Find where the given text appears and provide that cell's center as (X, Y) coordinate. 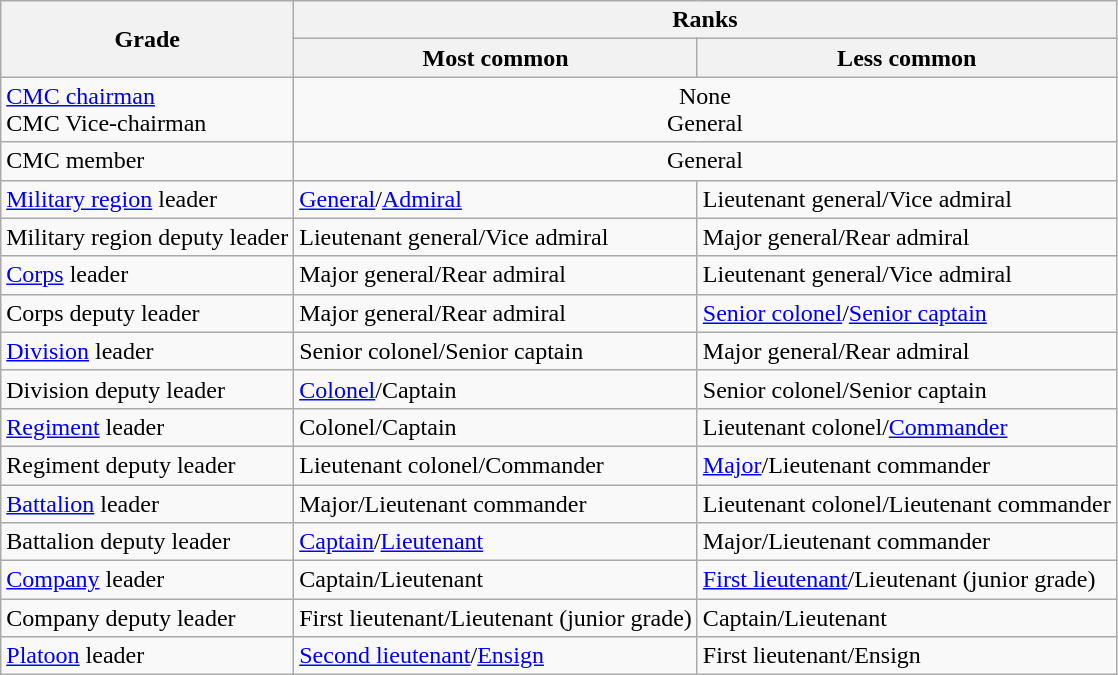
General (706, 161)
Lieutenant colonel/Lieutenant commander (906, 503)
Regiment leader (148, 427)
CMC chairmanCMC Vice-chairman (148, 110)
Military region leader (148, 199)
Division leader (148, 351)
Most common (496, 58)
Battalion leader (148, 503)
NoneGeneral (706, 110)
First lieutenant/Ensign (906, 656)
Second lieutenant/Ensign (496, 656)
Battalion deputy leader (148, 542)
Corps deputy leader (148, 313)
Less common (906, 58)
Military region deputy leader (148, 237)
CMC member (148, 161)
Company deputy leader (148, 618)
Platoon leader (148, 656)
Company leader (148, 580)
Ranks (706, 20)
Grade (148, 39)
General/Admiral (496, 199)
Division deputy leader (148, 389)
Regiment deputy leader (148, 465)
Corps leader (148, 275)
